Determine the (X, Y) coordinate at the center of the cell enclosing the given text.  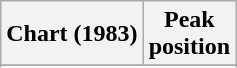
Peakposition (189, 34)
Chart (1983) (72, 34)
